Output the (x, y) coordinate of the center of the cell containing the given text.  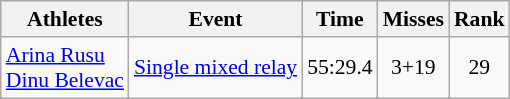
Rank (480, 19)
Single mixed relay (216, 68)
Misses (414, 19)
55:29.4 (340, 68)
Arina Rusu Dinu Belevac (65, 68)
29 (480, 68)
Athletes (65, 19)
Event (216, 19)
3+19 (414, 68)
Time (340, 19)
